From the cell containing the given text, extract its center point as [x, y] coordinate. 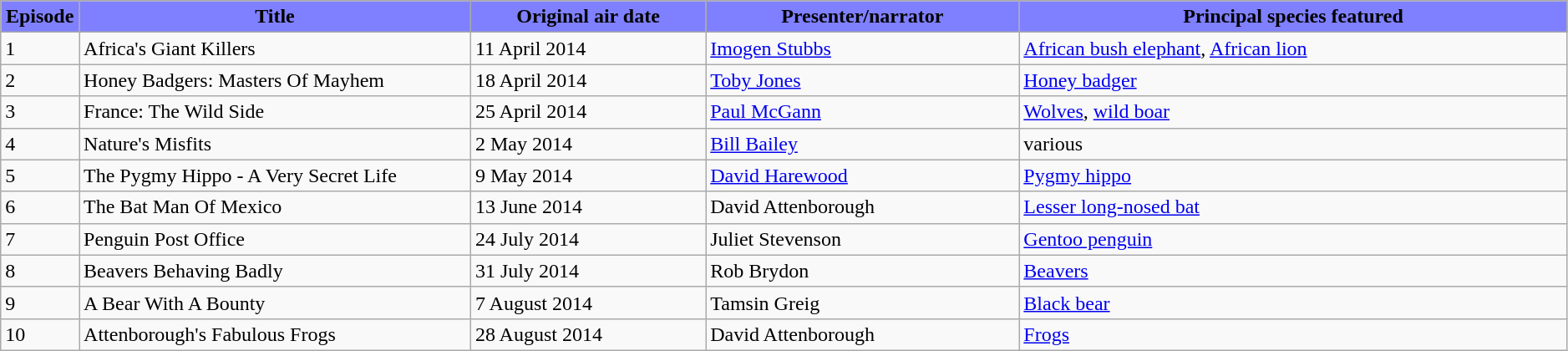
Bill Bailey [862, 144]
Lesser long-nosed bat [1293, 207]
David Harewood [862, 175]
24 July 2014 [588, 239]
The Pygmy Hippo - A Very Secret Life [276, 175]
6 [40, 207]
25 April 2014 [588, 112]
7 [40, 239]
5 [40, 175]
18 April 2014 [588, 80]
Paul McGann [862, 112]
Honey Badgers: Masters Of Mayhem [276, 80]
Original air date [588, 17]
Juliet Stevenson [862, 239]
Attenborough's Fabulous Frogs [276, 334]
Rob Brydon [862, 271]
1 [40, 48]
African bush elephant, African lion [1293, 48]
A Bear With A Bounty [276, 303]
Title [276, 17]
13 June 2014 [588, 207]
Beavers Behaving Badly [276, 271]
Penguin Post Office [276, 239]
Imogen Stubbs [862, 48]
Nature's Misfits [276, 144]
Presenter/narrator [862, 17]
Wolves, wild boar [1293, 112]
2 May 2014 [588, 144]
The Bat Man Of Mexico [276, 207]
Pygmy hippo [1293, 175]
Toby Jones [862, 80]
9 May 2014 [588, 175]
Beavers [1293, 271]
3 [40, 112]
France: The Wild Side [276, 112]
31 July 2014 [588, 271]
Africa's Giant Killers [276, 48]
2 [40, 80]
Black bear [1293, 303]
Tamsin Greig [862, 303]
Principal species featured [1293, 17]
Honey badger [1293, 80]
Episode [40, 17]
Frogs [1293, 334]
7 August 2014 [588, 303]
9 [40, 303]
10 [40, 334]
4 [40, 144]
Gentoo penguin [1293, 239]
28 August 2014 [588, 334]
11 April 2014 [588, 48]
various [1293, 144]
8 [40, 271]
